Return the [X, Y] coordinate for the center point of the cell that contains the specified text.  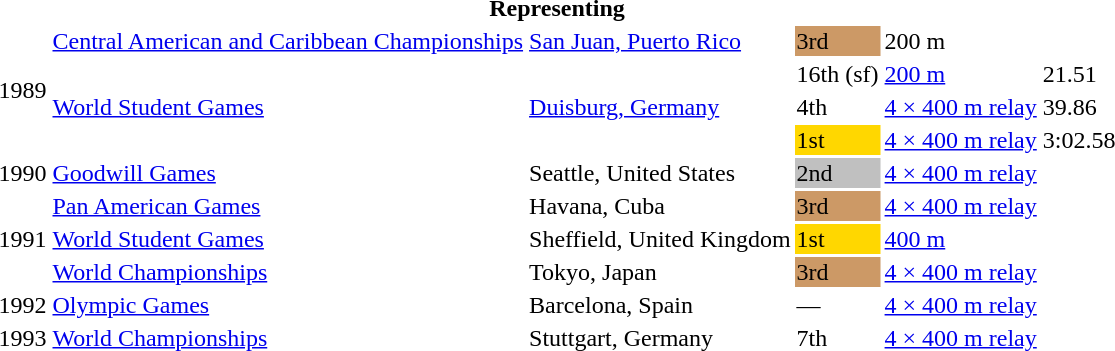
Duisburg, Germany [660, 107]
Sheffield, United Kingdom [660, 239]
Barcelona, Spain [660, 305]
— [838, 305]
Seattle, United States [660, 173]
Tokyo, Japan [660, 272]
4th [838, 107]
Goodwill Games [288, 173]
16th (sf) [838, 74]
Central American and Caribbean Championships [288, 41]
Pan American Games [288, 206]
2nd [838, 173]
Olympic Games [288, 305]
World Championships [288, 272]
San Juan, Puerto Rico [660, 41]
Havana, Cuba [660, 206]
400 m [960, 239]
